Search for the cell housing the specified text and yield its [X, Y] center coordinate. 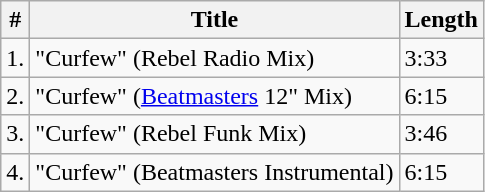
Title [214, 20]
Length [441, 20]
"Curfew" (Beatmasters 12" Mix) [214, 96]
"Curfew" (Rebel Radio Mix) [214, 58]
1. [16, 58]
2. [16, 96]
3:46 [441, 134]
3. [16, 134]
3:33 [441, 58]
4. [16, 172]
# [16, 20]
"Curfew" (Rebel Funk Mix) [214, 134]
"Curfew" (Beatmasters Instrumental) [214, 172]
